Locate the cell with the specified text and output its (X, Y) center coordinate. 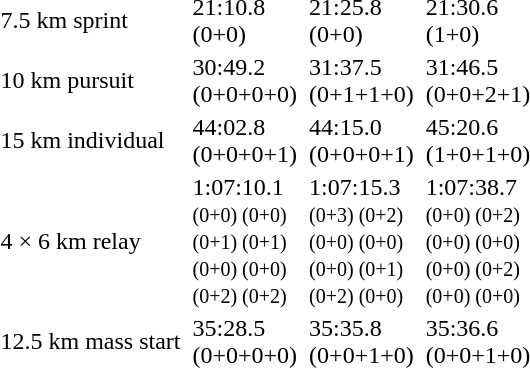
1:07:10.1(0+0) (0+0)(0+1) (0+1)(0+0) (0+0)(0+2) (0+2) (245, 241)
30:49.2(0+0+0+0) (245, 80)
31:37.5(0+1+1+0) (362, 80)
44:15.0(0+0+0+1) (362, 140)
44:02.8(0+0+0+1) (245, 140)
1:07:15.3(0+3) (0+2)(0+0) (0+0)(0+0) (0+1)(0+2) (0+0) (362, 241)
